Find where the given text appears and provide that cell's center as [x, y] coordinate. 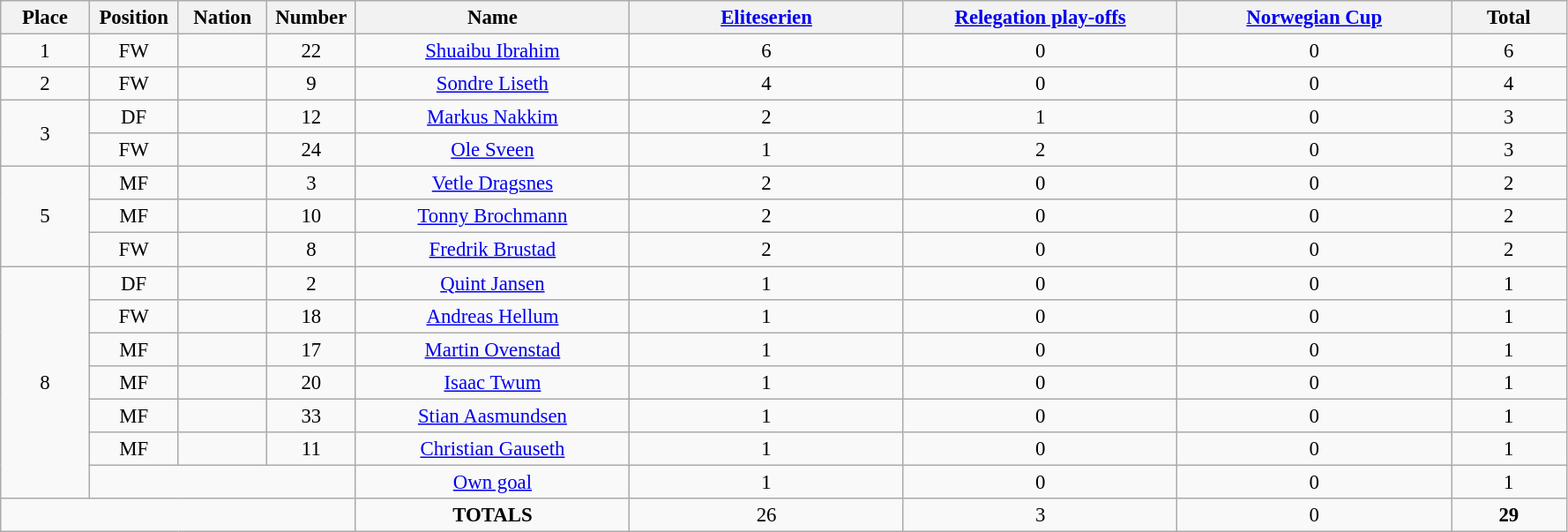
9 [312, 84]
Shuaibu Ibrahim [492, 51]
Place [46, 18]
Tonny Brochmann [492, 216]
TOTALS [492, 515]
10 [312, 216]
Nation [222, 18]
17 [312, 349]
24 [312, 150]
Stian Aasmundsen [492, 416]
Total [1510, 18]
Own goal [492, 482]
Martin Ovenstad [492, 349]
Number [312, 18]
12 [312, 117]
18 [312, 316]
22 [312, 51]
26 [767, 515]
Christian Gauseth [492, 449]
20 [312, 382]
Isaac Twum [492, 382]
Andreas Hellum [492, 316]
33 [312, 416]
Fredrik Brustad [492, 250]
Ole Sveen [492, 150]
Eliteserien [767, 18]
29 [1510, 515]
Norwegian Cup [1314, 18]
Position [134, 18]
Vetle Dragsnes [492, 184]
Relegation play-offs [1041, 18]
11 [312, 449]
Markus Nakkim [492, 117]
Quint Jansen [492, 283]
5 [46, 217]
Name [492, 18]
Sondre Liseth [492, 84]
